Provide the (x, y) coordinate of the cell's center where the given text is located.  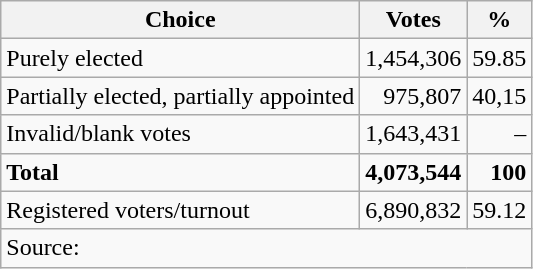
Votes (414, 20)
100 (500, 172)
975,807 (414, 96)
4,073,544 (414, 172)
59.12 (500, 210)
40,15 (500, 96)
Source: (266, 248)
Invalid/blank votes (180, 134)
% (500, 20)
1,454,306 (414, 58)
Total (180, 172)
59.85 (500, 58)
Partially elected, partially appointed (180, 96)
Purely elected (180, 58)
6,890,832 (414, 210)
Registered voters/turnout (180, 210)
1,643,431 (414, 134)
– (500, 134)
Choice (180, 20)
